Pinpoint the cell where the given text exists, returning its (x, y) midpoint coordinate. 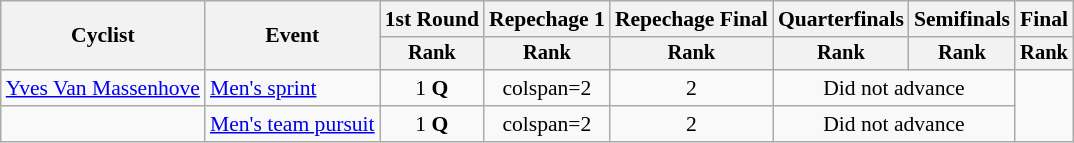
Men's sprint (292, 88)
Quarterfinals (841, 19)
1st Round (432, 19)
Repechage Final (692, 19)
Yves Van Massenhove (103, 88)
Event (292, 36)
Cyclist (103, 36)
Semifinals (962, 19)
Repechage 1 (547, 19)
Final (1044, 19)
Men's team pursuit (292, 124)
